Extract the (x, y) coordinate from the center of the cell holding the provided text.  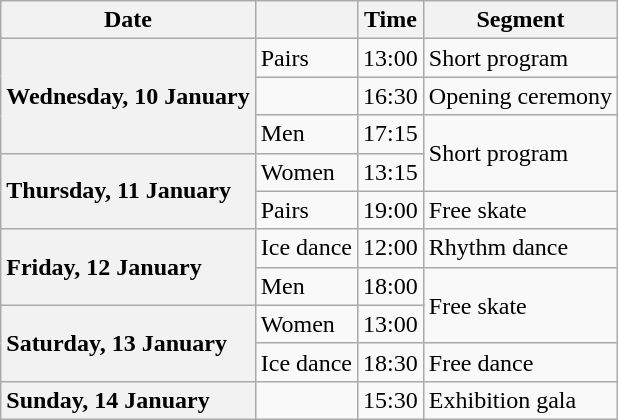
Opening ceremony (520, 96)
Sunday, 14 January (128, 400)
Saturday, 13 January (128, 343)
Date (128, 20)
Friday, 12 January (128, 267)
Thursday, 11 January (128, 191)
15:30 (391, 400)
17:15 (391, 134)
Wednesday, 10 January (128, 96)
18:30 (391, 362)
Free dance (520, 362)
Time (391, 20)
Rhythm dance (520, 248)
Segment (520, 20)
16:30 (391, 96)
Exhibition gala (520, 400)
19:00 (391, 210)
13:15 (391, 172)
12:00 (391, 248)
18:00 (391, 286)
